Scan for the cell matching the given text and deliver its [X, Y] coordinate at center. 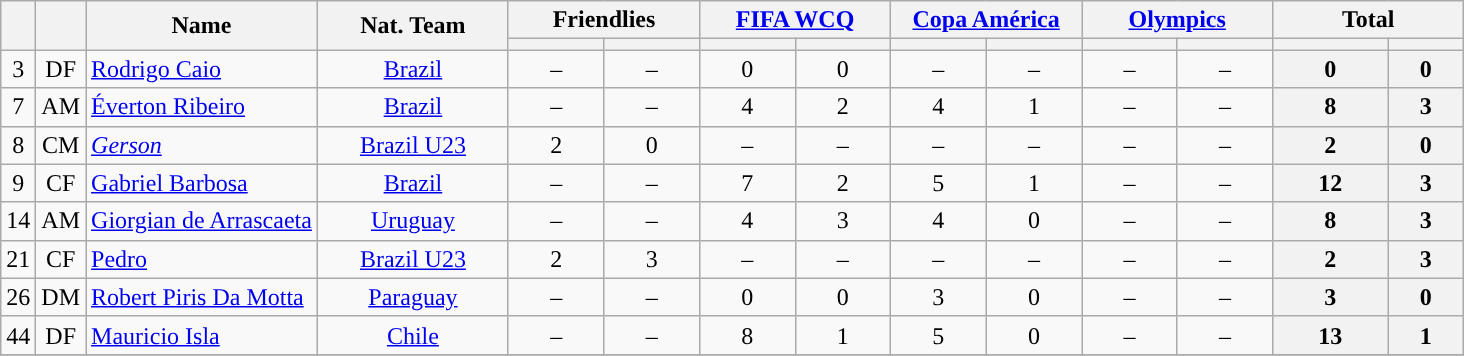
Mauricio Isla [202, 335]
Nat. Team [412, 26]
12 [1330, 183]
Chile [412, 335]
Name [202, 26]
Gerson [202, 145]
CM [61, 145]
FIFA WCQ [796, 20]
21 [18, 259]
Robert Piris Da Motta [202, 297]
Copa América [986, 20]
13 [1330, 335]
Total [1368, 20]
Friendlies [604, 20]
Uruguay [412, 221]
Rodrigo Caio [202, 69]
Olympics [1178, 20]
9 [18, 183]
Gabriel Barbosa [202, 183]
Paraguay [412, 297]
Giorgian de Arrascaeta [202, 221]
Éverton Ribeiro [202, 107]
44 [18, 335]
DM [61, 297]
Pedro [202, 259]
14 [18, 221]
26 [18, 297]
